Capture the cell that displays the provided text and extract its [X, Y] central coordinate. 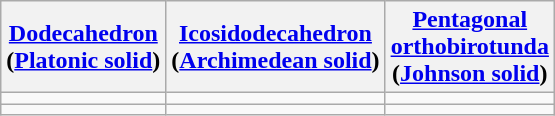
Pentagonalorthobirotunda(Johnson solid) [470, 47]
Icosidodecahedron(Archimedean solid) [276, 47]
Dodecahedron(Platonic solid) [84, 47]
